Pinpoint the cell where the given text exists, returning its (x, y) midpoint coordinate. 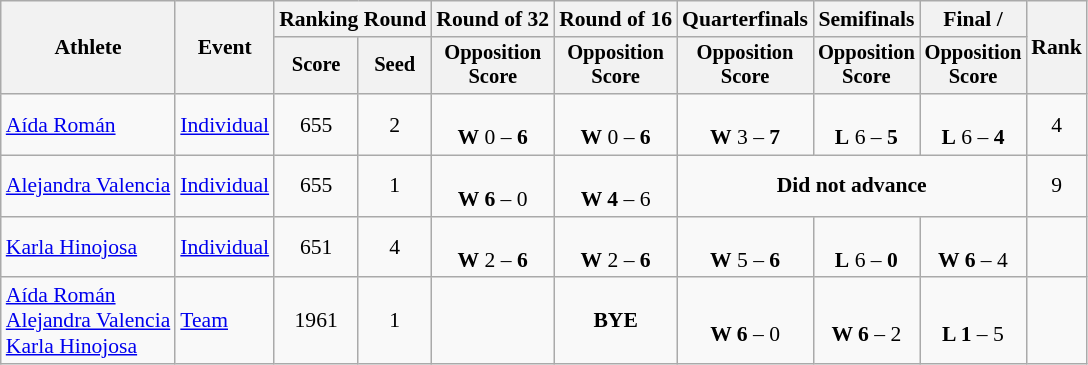
W 4 – 6 (616, 186)
W 6 – 4 (974, 248)
L 1 – 5 (974, 322)
Event (224, 48)
L 6 – 5 (866, 124)
Karla Hinojosa (88, 248)
W 5 – 6 (745, 248)
Did not advance (852, 186)
Rank (1056, 48)
Score (316, 66)
Alejandra Valencia (88, 186)
Seed (394, 66)
2 (394, 124)
Team (224, 322)
L 6 – 0 (866, 248)
Quarterfinals (745, 19)
Aída RománAlejandra ValenciaKarla Hinojosa (88, 322)
651 (316, 248)
Semifinals (866, 19)
W 3 – 7 (745, 124)
Aída Román (88, 124)
Round of 32 (492, 19)
9 (1056, 186)
Final / (974, 19)
1961 (316, 322)
BYE (616, 322)
Athlete (88, 48)
Ranking Round (352, 19)
Round of 16 (616, 19)
W 6 – 2 (866, 322)
L 6 – 4 (974, 124)
